Identify which cell holds the provided text, then report its (X, Y) central coordinate. 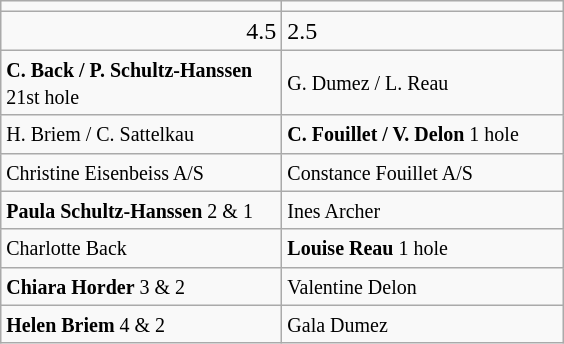
Chiara Horder 3 & 2 (142, 286)
4.5 (142, 31)
G. Dumez / L. Reau (422, 82)
Valentine Delon (422, 286)
Gala Dumez (422, 324)
Charlotte Back (142, 248)
2.5 (422, 31)
Constance Fouillet A/S (422, 172)
Christine Eisenbeiss A/S (142, 172)
Ines Archer (422, 210)
Louise Reau 1 hole (422, 248)
Paula Schultz-Hanssen 2 & 1 (142, 210)
H. Briem / C. Sattelkau (142, 134)
C. Back / P. Schultz-Hanssen 21st hole (142, 82)
C. Fouillet / V. Delon 1 hole (422, 134)
Helen Briem 4 & 2 (142, 324)
